Find where the given text appears and provide that cell's center as (X, Y) coordinate. 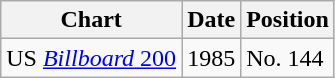
Date (212, 20)
1985 (212, 58)
Position (288, 20)
No. 144 (288, 58)
US Billboard 200 (92, 58)
Chart (92, 20)
